From the cell containing the given text, extract its center point as [X, Y] coordinate. 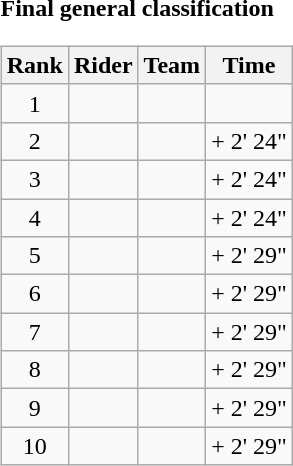
6 [34, 294]
7 [34, 332]
Rank [34, 65]
3 [34, 179]
5 [34, 256]
9 [34, 408]
Team [172, 65]
4 [34, 217]
10 [34, 446]
Rider [103, 65]
Time [250, 65]
1 [34, 103]
2 [34, 141]
8 [34, 370]
